Provide the (x, y) coordinate of the cell's center where the given text is located.  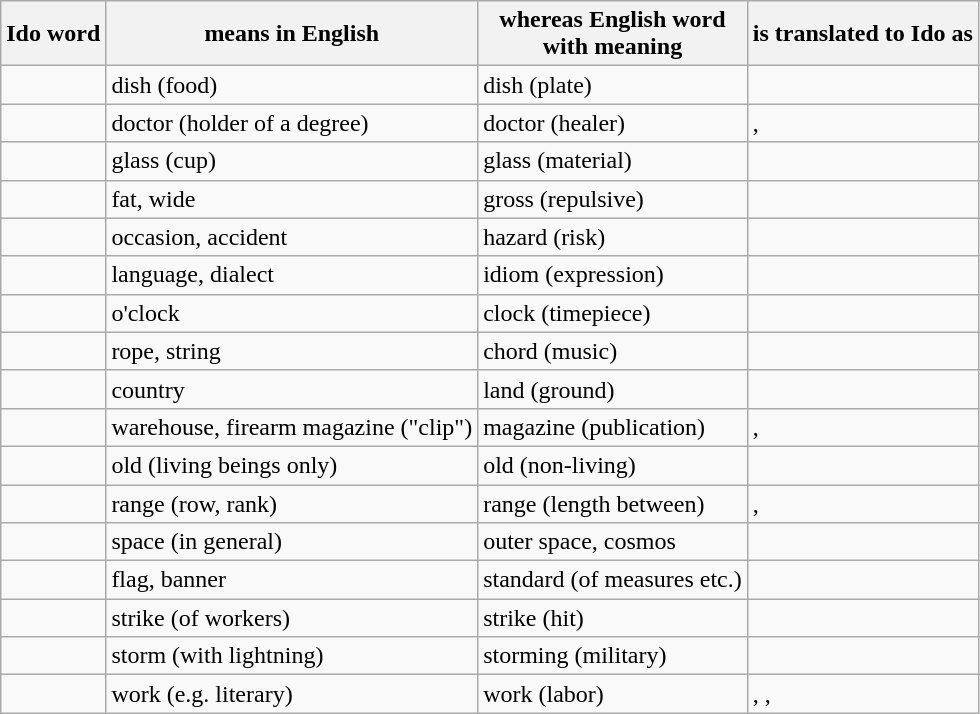
strike (of workers) (292, 618)
land (ground) (613, 389)
means in English (292, 34)
range (row, rank) (292, 503)
outer space, cosmos (613, 542)
fat, wide (292, 199)
dish (plate) (613, 85)
dish (food) (292, 85)
country (292, 389)
work (e.g. literary) (292, 694)
old (non-living) (613, 465)
magazine (publication) (613, 427)
glass (cup) (292, 161)
o'clock (292, 313)
hazard (risk) (613, 237)
rope, string (292, 351)
whereas English word with meaning (613, 34)
occasion, accident (292, 237)
gross (repulsive) (613, 199)
clock (timepiece) (613, 313)
range (length between) (613, 503)
standard (of measures etc.) (613, 580)
warehouse, firearm magazine ("clip") (292, 427)
is translated to Ido as (862, 34)
flag, banner (292, 580)
old (living beings only) (292, 465)
glass (material) (613, 161)
storm (with lightning) (292, 656)
work (labor) (613, 694)
space (in general) (292, 542)
doctor (healer) (613, 123)
idiom (expression) (613, 275)
language, dialect (292, 275)
doctor (holder of a degree) (292, 123)
, , (862, 694)
chord (music) (613, 351)
Ido word (54, 34)
strike (hit) (613, 618)
storming (military) (613, 656)
